Find where the given text appears and provide that cell's center as [X, Y] coordinate. 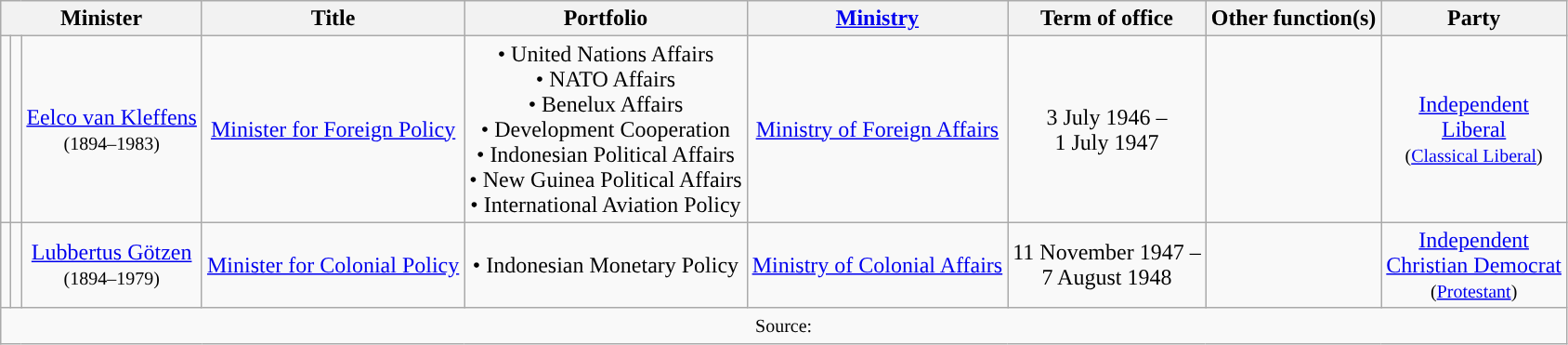
Term of office [1107, 19]
Minister for Foreign Policy [333, 129]
3 July 1946 – 1 July 1947 [1107, 129]
Portfolio [606, 19]
Title [333, 19]
Eelco van Kleffens (1894–1983) [111, 129]
Other function(s) [1293, 19]
Party [1474, 19]
Independent Christian Democrat (Protestant) [1474, 265]
Minister [102, 19]
Ministry of Colonial Affairs [877, 265]
Minister for Colonial Policy [333, 265]
Lubbertus Götzen (1894–1979) [111, 265]
Independent Liberal (Classical Liberal) [1474, 129]
Ministry [877, 19]
• Indonesian Monetary Policy [606, 265]
Source: [784, 325]
Ministry of Foreign Affairs [877, 129]
11 November 1947 – 7 August 1948 [1107, 265]
